Capture the cell that displays the provided text and extract its (X, Y) central coordinate. 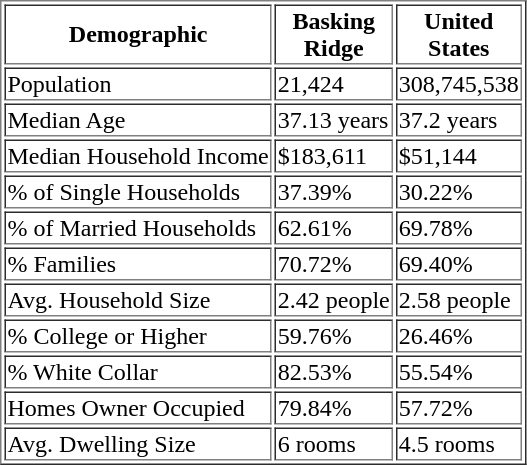
% College or Higher (138, 336)
70.72% (334, 264)
Population (138, 84)
% of Single Households (138, 192)
37.2 years (459, 120)
6 rooms (334, 444)
2.42 people (334, 300)
Median Age (138, 120)
37.39% (334, 192)
BaskingRidge (334, 34)
% White Collar (138, 372)
$51,144 (459, 156)
2.58 people (459, 300)
UnitedStates (459, 34)
37.13 years (334, 120)
82.53% (334, 372)
308,745,538 (459, 84)
Avg. Dwelling Size (138, 444)
21,424 (334, 84)
55.54% (459, 372)
% of Married Households (138, 228)
Avg. Household Size (138, 300)
4.5 rooms (459, 444)
69.78% (459, 228)
$183,611 (334, 156)
26.46% (459, 336)
30.22% (459, 192)
% Families (138, 264)
57.72% (459, 408)
Median Household Income (138, 156)
Homes Owner Occupied (138, 408)
59.76% (334, 336)
62.61% (334, 228)
69.40% (459, 264)
Demographic (138, 34)
79.84% (334, 408)
